Return [X, Y] of the center of cell containing provided text 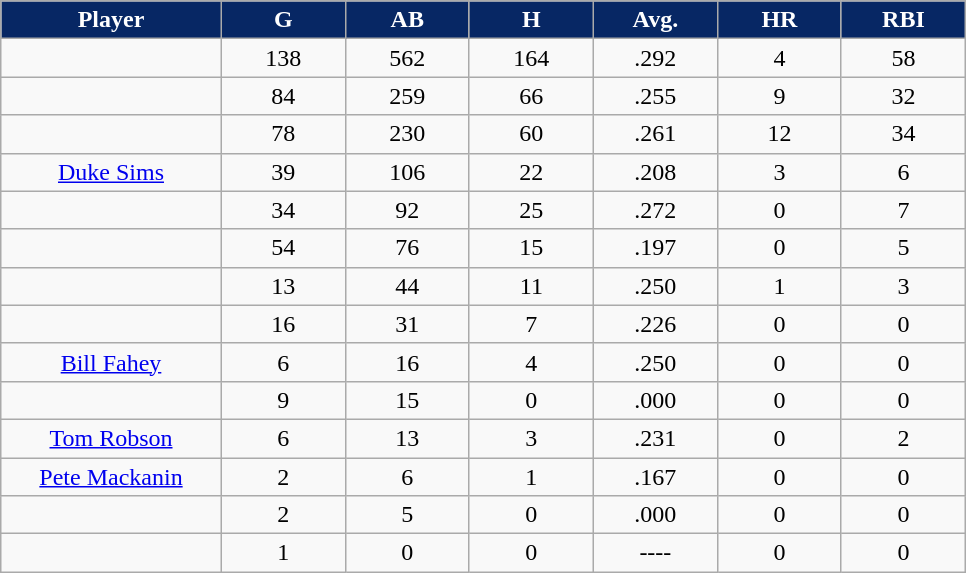
.292 [655, 58]
44 [407, 286]
Pete Mackanin [111, 477]
66 [531, 96]
Duke Sims [111, 172]
39 [283, 172]
25 [531, 210]
.208 [655, 172]
Player [111, 20]
G [283, 20]
230 [407, 134]
138 [283, 58]
Bill Fahey [111, 362]
164 [531, 58]
78 [283, 134]
HR [779, 20]
11 [531, 286]
H [531, 20]
60 [531, 134]
54 [283, 248]
---- [655, 553]
259 [407, 96]
12 [779, 134]
.167 [655, 477]
Avg. [655, 20]
.261 [655, 134]
AB [407, 20]
92 [407, 210]
84 [283, 96]
32 [903, 96]
.197 [655, 248]
.255 [655, 96]
31 [407, 324]
RBI [903, 20]
22 [531, 172]
76 [407, 248]
562 [407, 58]
.272 [655, 210]
.231 [655, 438]
Tom Robson [111, 438]
58 [903, 58]
106 [407, 172]
.226 [655, 324]
